Determine the [X, Y] coordinate at the center of the cell enclosing the given text.  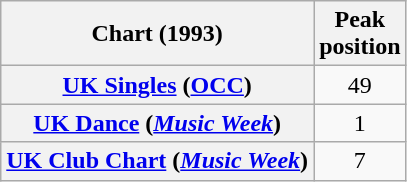
49 [360, 85]
UK Singles (OCC) [158, 85]
7 [360, 161]
UK Club Chart (Music Week) [158, 161]
UK Dance (Music Week) [158, 123]
1 [360, 123]
Chart (1993) [158, 34]
Peakposition [360, 34]
